Detect which cell encompasses the target text, then output its [x, y] center coordinate. 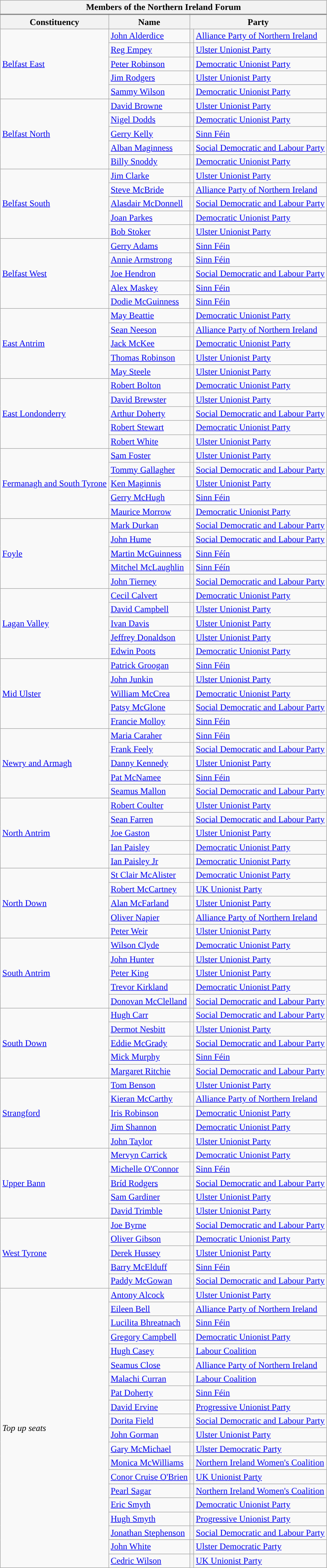
Sam Gardiner [149, 1197]
Barry McElduff [149, 1267]
Jim Rodgers [149, 78]
Oliver Gibson [149, 1239]
Reg Empey [149, 50]
Sean Neeson [149, 330]
Sammy Wilson [149, 92]
Alasdair McDonnell [149, 204]
Joan Parkes [149, 218]
Mid Ulster [54, 693]
Danny Kennedy [149, 763]
Alan McFarland [149, 903]
Ian Paisley Jr [149, 861]
Malachi Curran [149, 1379]
William McCrea [149, 693]
John Tierney [149, 581]
Members of the Northern Ireland Forum [163, 7]
Robert White [149, 441]
Peter Robinson [149, 64]
Billy Snoddy [149, 162]
Robert McCartney [149, 889]
Foyle [54, 554]
Thomas Robinson [149, 358]
John Taylor [149, 1141]
Paddy McGowan [149, 1281]
St Clair McAlister [149, 875]
Lagan Valley [54, 623]
David Trimble [149, 1211]
Dermot Nesbitt [149, 1029]
Seamus Mallon [149, 791]
Belfast West [54, 273]
Name [149, 22]
Ivan Davis [149, 623]
Fermanagh and South Tyrone [54, 483]
Gregory Campbell [149, 1337]
Belfast North [54, 134]
Belfast East [54, 64]
Martin McGuinness [149, 554]
May Steele [149, 372]
John Hume [149, 540]
Pat McNamee [149, 777]
Joe Gaston [149, 833]
Patsy McGlone [149, 707]
Eric Smyth [149, 1505]
Bob Stoker [149, 232]
Cecil Calvert [149, 595]
Tom Benson [149, 1085]
Margaret Ritchie [149, 1071]
Maria Caraher [149, 735]
North Down [54, 903]
Arthur Doherty [149, 414]
Kieran McCarthy [149, 1099]
Peter King [149, 973]
Patrick Groogan [149, 665]
Pearl Sagar [149, 1491]
Eddie McGrady [149, 1043]
Party [258, 22]
Joe Byrne [149, 1225]
Gerry McHugh [149, 497]
Pat Doherty [149, 1393]
Lucilita Bhreatnach [149, 1323]
Top up seats [54, 1428]
Hugh Casey [149, 1351]
Conor Cruise O'Brien [149, 1477]
Dorita Field [149, 1421]
Sam Foster [149, 455]
May Beattie [149, 316]
South Down [54, 1043]
David Browne [149, 106]
Hugh Smyth [149, 1519]
Nigel Dodds [149, 120]
Alex Maskey [149, 288]
Wilson Clyde [149, 945]
Jonathan Stephenson [149, 1533]
Edwin Poots [149, 651]
Upper Bann [54, 1183]
Strangford [54, 1113]
Michelle O'Connor [149, 1169]
Newry and Armagh [54, 763]
Belfast South [54, 204]
David Campbell [149, 609]
Francie Molloy [149, 721]
Gerry Kelly [149, 134]
Dodie McGuinness [149, 302]
Seamus Close [149, 1365]
John Junkin [149, 679]
Iris Robinson [149, 1113]
Jim Shannon [149, 1127]
Jeffrey Donaldson [149, 637]
Ian Paisley [149, 847]
Monica McWilliams [149, 1463]
Derek Hussey [149, 1253]
David Ervine [149, 1407]
John White [149, 1547]
David Brewster [149, 400]
Alban Maginness [149, 148]
Robert Bolton [149, 386]
Joe Hendron [149, 273]
Bríd Rodgers [149, 1183]
Sean Farren [149, 819]
John Alderdice [149, 36]
Mitchel McLaughlin [149, 568]
Jim Clarke [149, 176]
Robert Coulter [149, 805]
Ken Maginnis [149, 483]
Robert Stewart [149, 427]
Mark Durkan [149, 526]
Oliver Napier [149, 917]
Annie Armstrong [149, 259]
Cedric Wilson [149, 1561]
Hugh Carr [149, 1015]
Maurice Morrow [149, 511]
North Antrim [54, 833]
Gary McMichael [149, 1449]
Frank Feely [149, 749]
John Hunter [149, 959]
East Antrim [54, 344]
Eileen Bell [149, 1309]
Tommy Gallagher [149, 469]
John Gorman [149, 1435]
Constituency [54, 22]
Steve McBride [149, 190]
Mervyn Carrick [149, 1155]
Donovan McClelland [149, 1001]
South Antrim [54, 973]
Gerry Adams [149, 246]
Jack McKee [149, 344]
West Tyrone [54, 1253]
Antony Alcock [149, 1295]
Mick Murphy [149, 1057]
East Londonderry [54, 414]
Peter Weir [149, 931]
Trevor Kirkland [149, 987]
